Scan for the cell matching the given text and deliver its (X, Y) coordinate at center. 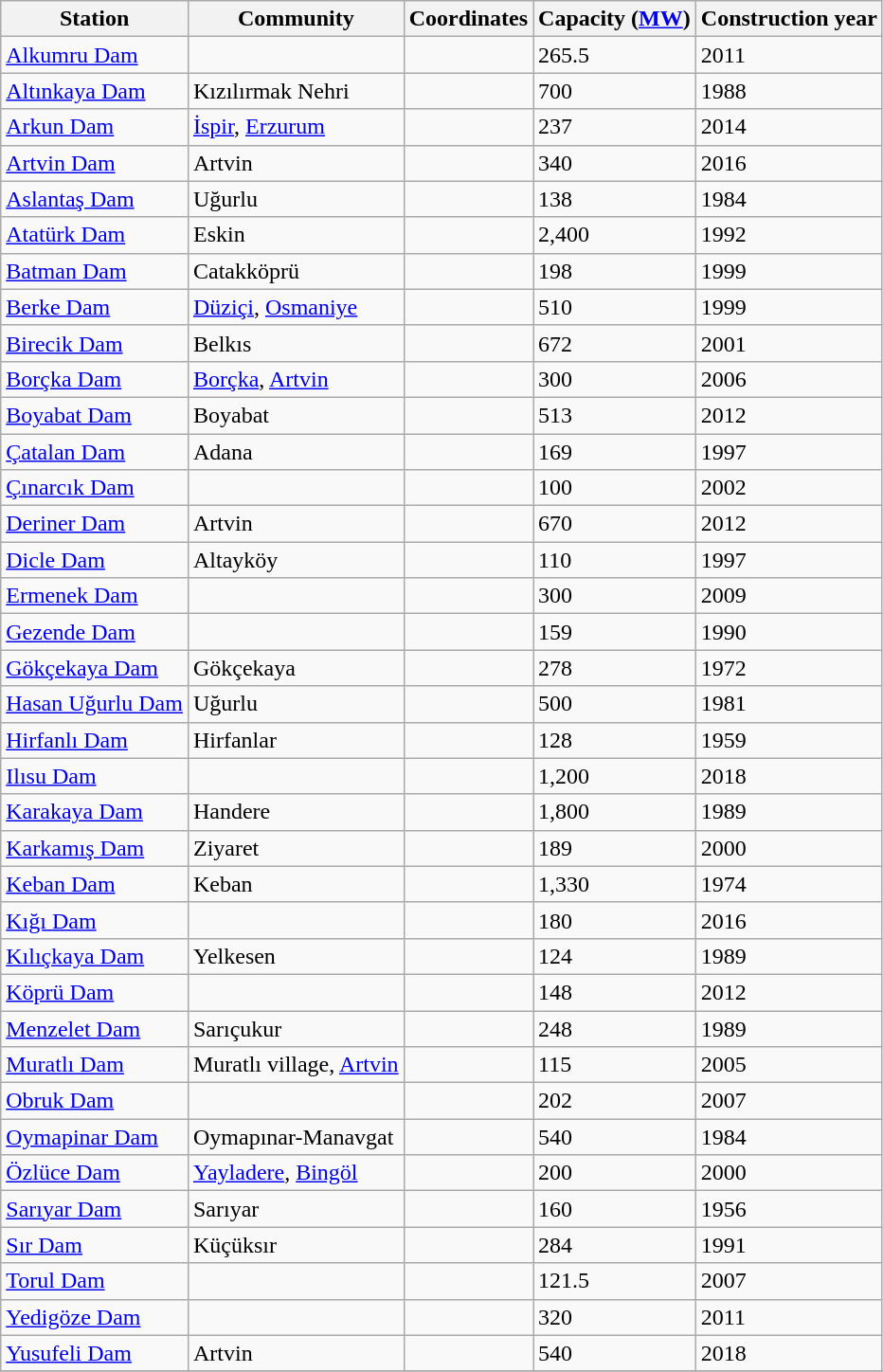
Arkun Dam (95, 127)
1992 (788, 235)
Sarıyar (296, 1209)
Ilısu Dam (95, 776)
1956 (788, 1209)
2,400 (615, 235)
Dicle Dam (95, 560)
Belkıs (296, 343)
Gezende Dam (95, 632)
510 (615, 307)
138 (615, 199)
Ermenek Dam (95, 596)
248 (615, 1028)
Karakaya Dam (95, 812)
Gökçekaya (296, 668)
Yusufeli Dam (95, 1353)
284 (615, 1245)
Construction year (788, 19)
169 (615, 452)
2005 (788, 1065)
Düziçi, Osmaniye (296, 307)
160 (615, 1209)
1990 (788, 632)
148 (615, 992)
237 (615, 127)
Menzelet Dam (95, 1028)
Kızılırmak Nehri (296, 91)
Batman Dam (95, 271)
1991 (788, 1245)
Eskin (296, 235)
Yelkesen (296, 956)
1,200 (615, 776)
100 (615, 488)
Torul Dam (95, 1281)
Keban Dam (95, 884)
Berke Dam (95, 307)
Catakköprü (296, 271)
Borçka Dam (95, 379)
180 (615, 920)
Altınkaya Dam (95, 91)
189 (615, 848)
1988 (788, 91)
Yayladere, Bingöl (296, 1173)
Hasan Uğurlu Dam (95, 704)
Adana (296, 452)
Muratlı Dam (95, 1065)
278 (615, 668)
Alkumru Dam (95, 55)
Artvin Dam (95, 163)
Yedigöze Dam (95, 1317)
Gökçekaya Dam (95, 668)
1974 (788, 884)
Deriner Dam (95, 524)
500 (615, 704)
Boyabat Dam (95, 415)
115 (615, 1065)
124 (615, 956)
Hirfanlar (296, 740)
Birecik Dam (95, 343)
2001 (788, 343)
265.5 (615, 55)
Özlüce Dam (95, 1173)
128 (615, 740)
159 (615, 632)
Hirfanlı Dam (95, 740)
Oymapınar-Manavgat (296, 1137)
672 (615, 343)
Atatürk Dam (95, 235)
Sır Dam (95, 1245)
1981 (788, 704)
2006 (788, 379)
Çınarcık Dam (95, 488)
Çatalan Dam (95, 452)
Karkamış Dam (95, 848)
2009 (788, 596)
Station (95, 19)
121.5 (615, 1281)
Sarıyar Dam (95, 1209)
Muratlı village, Artvin (296, 1065)
Coordinates (468, 19)
700 (615, 91)
Obruk Dam (95, 1101)
Küçüksır (296, 1245)
Kılıçkaya Dam (95, 956)
Capacity (MW) (615, 19)
320 (615, 1317)
Handere (296, 812)
1972 (788, 668)
1,800 (615, 812)
2014 (788, 127)
Köprü Dam (95, 992)
Borçka, Artvin (296, 379)
Keban (296, 884)
Community (296, 19)
340 (615, 163)
Ziyaret (296, 848)
198 (615, 271)
200 (615, 1173)
Sarıçukur (296, 1028)
Altayköy (296, 560)
670 (615, 524)
513 (615, 415)
1959 (788, 740)
202 (615, 1101)
110 (615, 560)
2002 (788, 488)
Boyabat (296, 415)
Aslantaş Dam (95, 199)
Kığı Dam (95, 920)
Oymapinar Dam (95, 1137)
İspir, Erzurum (296, 127)
1,330 (615, 884)
